Capture the cell that displays the provided text and extract its [x, y] central coordinate. 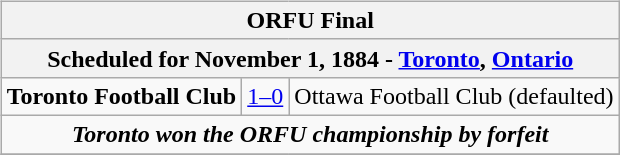
Ottawa Football Club (defaulted) [454, 96]
Toronto Football Club [121, 96]
1–0 [266, 96]
Toronto won the ORFU championship by forfeit [310, 134]
Scheduled for November 1, 1884 - Toronto, Ontario [310, 58]
ORFU Final [310, 20]
